Identify which cell holds the provided text, then report its (x, y) central coordinate. 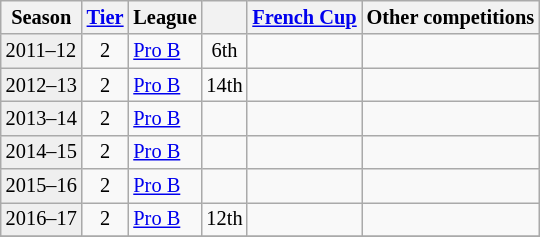
2016–17 (42, 219)
Season (42, 17)
2013–14 (42, 118)
2011–12 (42, 51)
6th (225, 51)
2014–15 (42, 152)
League (164, 17)
French Cup (304, 17)
Other competitions (450, 17)
2015–16 (42, 186)
14th (225, 85)
12th (225, 219)
Tier (106, 17)
2012–13 (42, 85)
